Find where the given text appears and provide that cell's center as (x, y) coordinate. 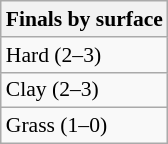
Finals by surface (84, 19)
Clay (2–3) (84, 90)
Grass (1–0) (84, 126)
Hard (2–3) (84, 55)
